Pinpoint the cell where the given text exists, returning its (X, Y) midpoint coordinate. 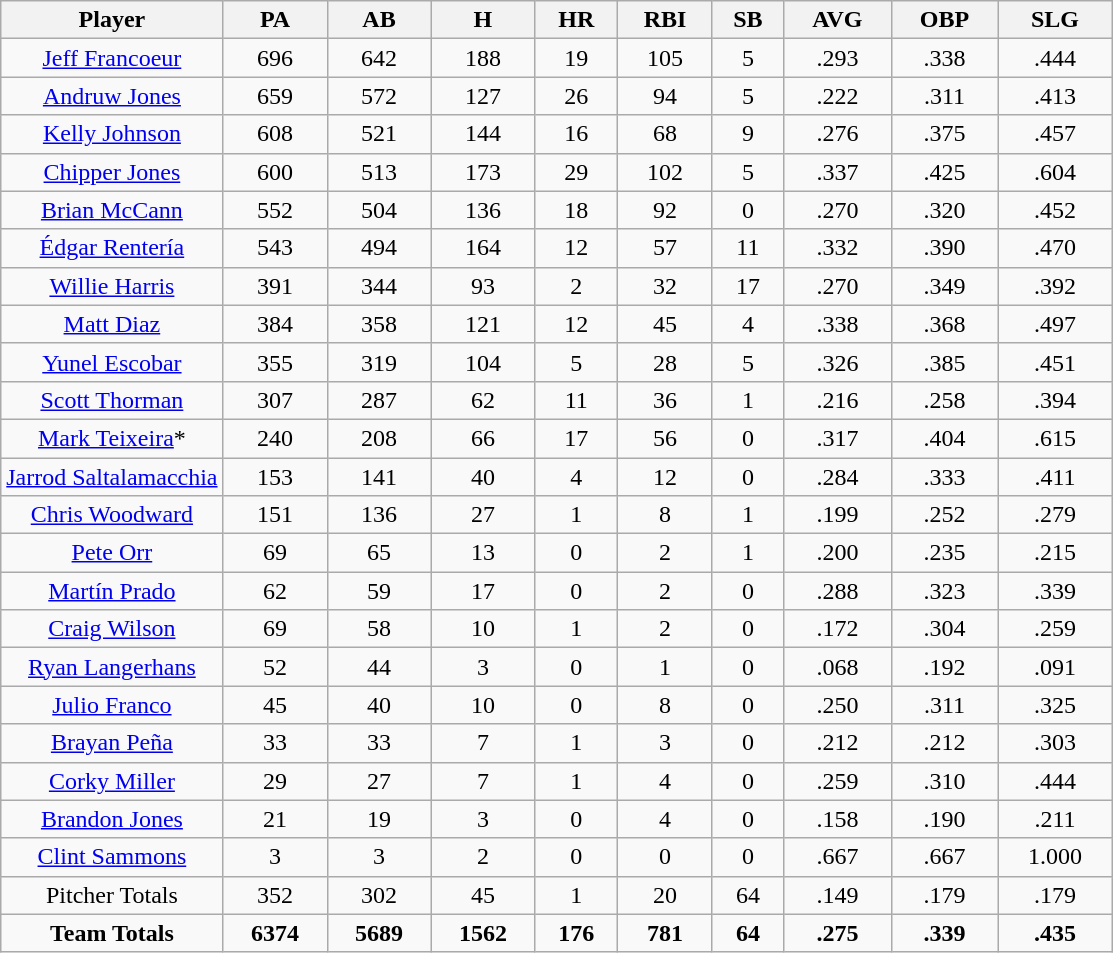
93 (483, 286)
208 (379, 438)
.320 (944, 210)
.332 (837, 248)
.275 (837, 933)
543 (275, 248)
.258 (944, 400)
.497 (1056, 324)
Pete Orr (112, 553)
.470 (1056, 248)
.394 (1056, 400)
.091 (1056, 667)
600 (275, 172)
.349 (944, 286)
26 (576, 96)
HR (576, 20)
H (483, 20)
58 (379, 629)
696 (275, 58)
319 (379, 362)
.333 (944, 477)
.252 (944, 515)
287 (379, 400)
.149 (837, 895)
.323 (944, 591)
173 (483, 172)
56 (666, 438)
608 (275, 134)
Team Totals (112, 933)
Brandon Jones (112, 819)
391 (275, 286)
Jeff Francoeur (112, 58)
Kelly Johnson (112, 134)
Brayan Peña (112, 743)
Ryan Langerhans (112, 667)
Julio Franco (112, 705)
.317 (837, 438)
.284 (837, 477)
Martín Prado (112, 591)
36 (666, 400)
127 (483, 96)
.310 (944, 781)
20 (666, 895)
.390 (944, 248)
.385 (944, 362)
572 (379, 96)
1562 (483, 933)
.411 (1056, 477)
188 (483, 58)
.615 (1056, 438)
Scott Thorman (112, 400)
Andruw Jones (112, 96)
66 (483, 438)
16 (576, 134)
.303 (1056, 743)
.279 (1056, 515)
Mark Teixeira* (112, 438)
.337 (837, 172)
358 (379, 324)
552 (275, 210)
.216 (837, 400)
Pitcher Totals (112, 895)
.368 (944, 324)
.304 (944, 629)
.222 (837, 96)
68 (666, 134)
.435 (1056, 933)
153 (275, 477)
642 (379, 58)
.293 (837, 58)
52 (275, 667)
.235 (944, 553)
302 (379, 895)
.404 (944, 438)
6374 (275, 933)
102 (666, 172)
121 (483, 324)
44 (379, 667)
57 (666, 248)
.200 (837, 553)
.325 (1056, 705)
105 (666, 58)
.158 (837, 819)
Yunel Escobar (112, 362)
.457 (1056, 134)
307 (275, 400)
.172 (837, 629)
151 (275, 515)
Jarrod Saltalamacchia (112, 477)
1.000 (1056, 857)
.451 (1056, 362)
513 (379, 172)
.392 (1056, 286)
Matt Diaz (112, 324)
240 (275, 438)
.276 (837, 134)
SB (748, 20)
Chipper Jones (112, 172)
141 (379, 477)
.199 (837, 515)
65 (379, 553)
.326 (837, 362)
9 (748, 134)
RBI (666, 20)
Chris Woodward (112, 515)
659 (275, 96)
Édgar Rentería (112, 248)
104 (483, 362)
.250 (837, 705)
18 (576, 210)
352 (275, 895)
.288 (837, 591)
.192 (944, 667)
.068 (837, 667)
Willie Harris (112, 286)
21 (275, 819)
5689 (379, 933)
Craig Wilson (112, 629)
355 (275, 362)
781 (666, 933)
59 (379, 591)
32 (666, 286)
521 (379, 134)
494 (379, 248)
176 (576, 933)
344 (379, 286)
AVG (837, 20)
.375 (944, 134)
.604 (1056, 172)
.425 (944, 172)
13 (483, 553)
OBP (944, 20)
Brian McCann (112, 210)
Clint Sammons (112, 857)
Player (112, 20)
PA (275, 20)
.452 (1056, 210)
.211 (1056, 819)
384 (275, 324)
.413 (1056, 96)
28 (666, 362)
164 (483, 248)
Corky Miller (112, 781)
94 (666, 96)
.190 (944, 819)
92 (666, 210)
SLG (1056, 20)
.215 (1056, 553)
AB (379, 20)
144 (483, 134)
504 (379, 210)
